Determine the [X, Y] coordinate at the center of the cell enclosing the given text.  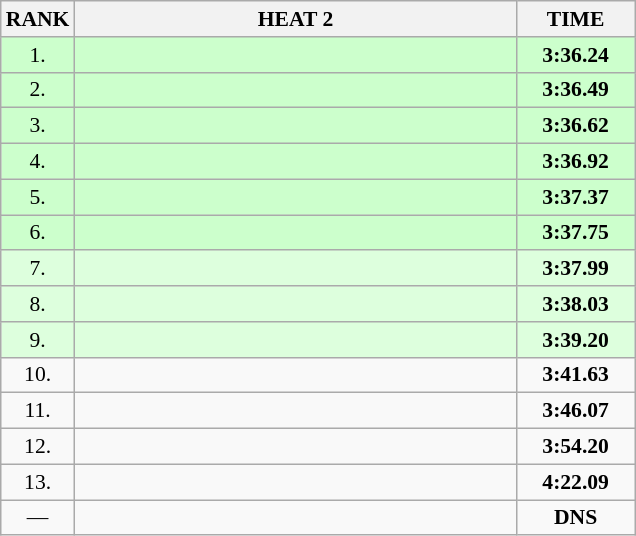
5. [38, 197]
3:36.62 [576, 126]
RANK [38, 19]
3:54.20 [576, 447]
3. [38, 126]
1. [38, 55]
11. [38, 411]
2. [38, 90]
4. [38, 162]
3:41.63 [576, 375]
8. [38, 304]
3:38.03 [576, 304]
3:39.20 [576, 340]
4:22.09 [576, 482]
DNS [576, 518]
HEAT 2 [295, 19]
12. [38, 447]
3:37.75 [576, 233]
9. [38, 340]
10. [38, 375]
3:36.92 [576, 162]
TIME [576, 19]
3:46.07 [576, 411]
3:37.37 [576, 197]
3:36.49 [576, 90]
3:37.99 [576, 269]
7. [38, 269]
— [38, 518]
13. [38, 482]
6. [38, 233]
3:36.24 [576, 55]
